Detect which cell encompasses the target text, then output its (X, Y) center coordinate. 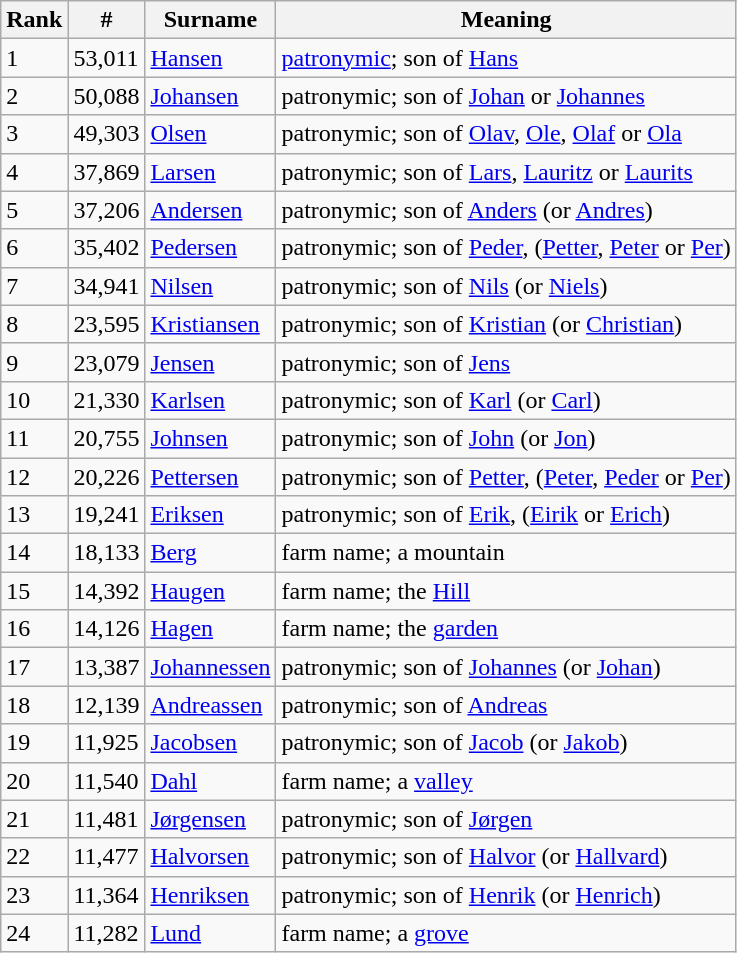
23,595 (106, 324)
Lund (210, 933)
21,330 (106, 400)
Jacobsen (210, 743)
Rank (34, 20)
Haugen (210, 591)
patronymic; son of Andreas (506, 705)
21 (34, 819)
patronymic; son of Peder, (Petter, Peter or Per) (506, 248)
patronymic; son of John (or Jon) (506, 438)
18 (34, 705)
11,481 (106, 819)
patronymic; son of Jørgen (506, 819)
Pettersen (210, 477)
Karlsen (210, 400)
34,941 (106, 286)
Henriksen (210, 895)
Meaning (506, 20)
19,241 (106, 515)
farm name; the Hill (506, 591)
14 (34, 553)
3 (34, 134)
patronymic; son of Anders (or Andres) (506, 210)
8 (34, 324)
patronymic; son of Hans (506, 58)
17 (34, 667)
Larsen (210, 172)
patronymic; son of Jacob (or Jakob) (506, 743)
10 (34, 400)
Kristiansen (210, 324)
11,540 (106, 781)
20,226 (106, 477)
23,079 (106, 362)
# (106, 20)
53,011 (106, 58)
7 (34, 286)
18,133 (106, 553)
farm name; the garden (506, 629)
patronymic; son of Johannes (or Johan) (506, 667)
9 (34, 362)
13 (34, 515)
Pedersen (210, 248)
Olsen (210, 134)
Johnsen (210, 438)
Jensen (210, 362)
patronymic; son of Olav, Ole, Olaf or Ola (506, 134)
16 (34, 629)
patronymic; son of Johan or Johannes (506, 96)
35,402 (106, 248)
Andersen (210, 210)
Eriksen (210, 515)
11,364 (106, 895)
12 (34, 477)
5 (34, 210)
patronymic; son of Henrik (or Henrich) (506, 895)
Dahl (210, 781)
patronymic; son of Petter, (Peter, Peder or Per) (506, 477)
farm name; a grove (506, 933)
Nilsen (210, 286)
37,869 (106, 172)
12,139 (106, 705)
Berg (210, 553)
farm name; a valley (506, 781)
11,925 (106, 743)
farm name; a mountain (506, 553)
patronymic; son of Kristian (or Christian) (506, 324)
2 (34, 96)
patronymic; son of Nils (or Niels) (506, 286)
Surname (210, 20)
11 (34, 438)
13,387 (106, 667)
24 (34, 933)
49,303 (106, 134)
Johannessen (210, 667)
19 (34, 743)
Johansen (210, 96)
patronymic; son of Jens (506, 362)
patronymic; son of Karl (or Carl) (506, 400)
1 (34, 58)
11,282 (106, 933)
11,477 (106, 857)
50,088 (106, 96)
Hagen (210, 629)
23 (34, 895)
20 (34, 781)
37,206 (106, 210)
patronymic; son of Lars, Lauritz or Laurits (506, 172)
14,392 (106, 591)
22 (34, 857)
15 (34, 591)
patronymic; son of Halvor (or Hallvard) (506, 857)
14,126 (106, 629)
4 (34, 172)
Andreassen (210, 705)
Jørgensen (210, 819)
Halvorsen (210, 857)
20,755 (106, 438)
patronymic; son of Erik, (Eirik or Erich) (506, 515)
6 (34, 248)
Hansen (210, 58)
